Pinpoint the cell where the given text exists, returning its [x, y] midpoint coordinate. 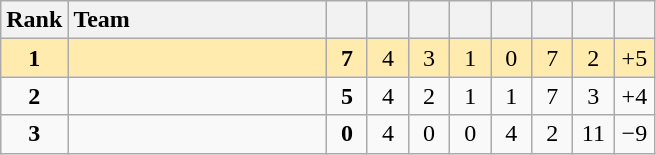
+4 [634, 96]
Rank [34, 20]
5 [346, 96]
11 [594, 134]
−9 [634, 134]
+5 [634, 58]
Team [198, 20]
